Return the (x, y) coordinate for the center point of the cell that contains the specified text.  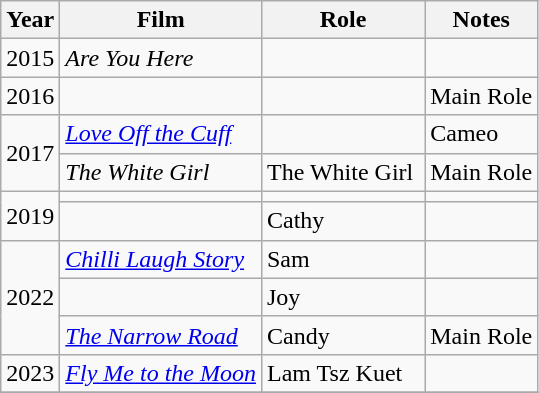
2017 (30, 153)
Year (30, 20)
2016 (30, 96)
Fly Me to the Moon (161, 373)
2015 (30, 58)
Cameo (482, 134)
2019 (30, 216)
Film (161, 20)
Chilli Laugh Story (161, 259)
Are You Here (161, 58)
Candy (342, 335)
Cathy (342, 221)
Lam Tsz Kuet (342, 373)
Notes (482, 20)
Joy (342, 297)
Love Off the Cuff (161, 134)
Sam (342, 259)
2022 (30, 297)
The Narrow Road (161, 335)
2023 (30, 373)
Role (342, 20)
